Extract the (X, Y) coordinate from the center of the cell holding the provided text.  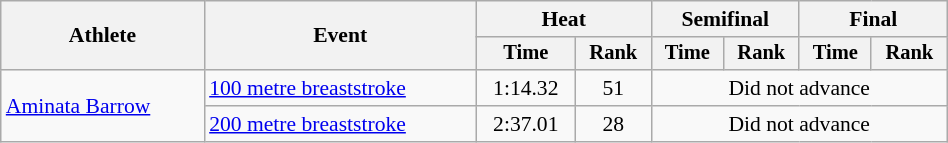
28 (613, 124)
Semifinal (725, 19)
51 (613, 88)
1:14.32 (526, 88)
200 metre breaststroke (340, 124)
Final (873, 19)
2:37.01 (526, 124)
Aminata Barrow (102, 106)
Event (340, 36)
Athlete (102, 36)
100 metre breaststroke (340, 88)
Heat (564, 19)
